Extract the (X, Y) coordinate from the center of the cell holding the provided text.  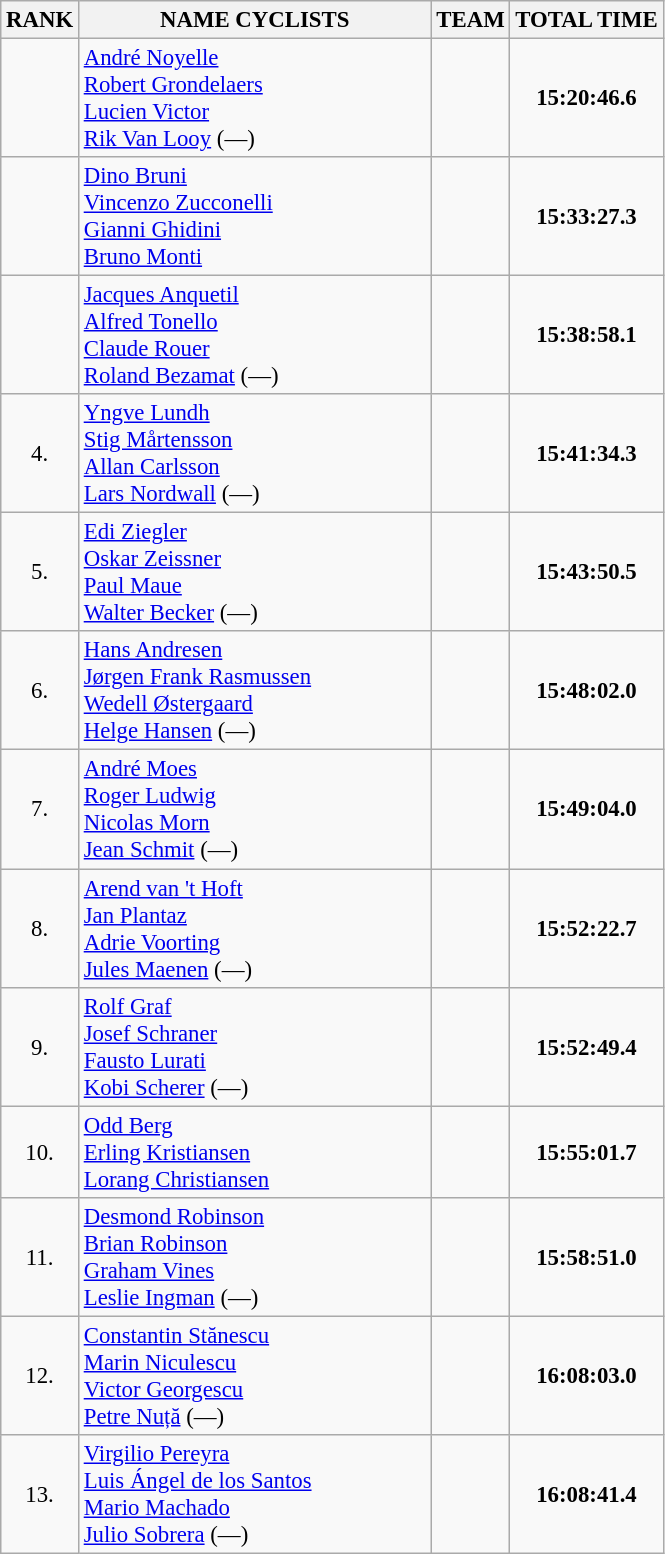
15:43:50.5 (586, 572)
16:08:41.4 (586, 1494)
8. (40, 928)
6. (40, 692)
15:52:22.7 (586, 928)
TOTAL TIME (586, 20)
15:38:58.1 (586, 336)
Virgilio PereyraLuis Ángel de los SantosMario MachadoJulio Sobrera (—) (254, 1494)
9. (40, 1046)
13. (40, 1494)
15:52:49.4 (586, 1046)
7. (40, 810)
11. (40, 1256)
16:08:03.0 (586, 1376)
15:49:04.0 (586, 810)
Constantin StănescuMarin NiculescuVictor GeorgescuPetre Nuță (—) (254, 1376)
André MoesRoger LudwigNicolas MornJean Schmit (—) (254, 810)
15:55:01.7 (586, 1152)
15:33:27.3 (586, 216)
12. (40, 1376)
4. (40, 454)
André NoyelleRobert GrondelaersLucien VictorRik Van Looy (—) (254, 98)
Yngve LundhStig MårtenssonAllan CarlssonLars Nordwall (—) (254, 454)
TEAM (470, 20)
15:58:51.0 (586, 1256)
15:48:02.0 (586, 692)
15:41:34.3 (586, 454)
RANK (40, 20)
10. (40, 1152)
NAME CYCLISTS (254, 20)
Rolf GrafJosef SchranerFausto LuratiKobi Scherer (—) (254, 1046)
5. (40, 572)
Dino BruniVincenzo ZucconelliGianni GhidiniBruno Monti (254, 216)
Odd BergErling KristiansenLorang Christiansen (254, 1152)
Desmond RobinsonBrian RobinsonGraham VinesLeslie Ingman (—) (254, 1256)
Edi ZieglerOskar ZeissnerPaul MaueWalter Becker (—) (254, 572)
Hans AndresenJørgen Frank RasmussenWedell ØstergaardHelge Hansen (—) (254, 692)
Arend van 't HoftJan PlantazAdrie VoortingJules Maenen (—) (254, 928)
Jacques AnquetilAlfred TonelloClaude RouerRoland Bezamat (—) (254, 336)
15:20:46.6 (586, 98)
